Detect which cell encompasses the target text, then output its (x, y) center coordinate. 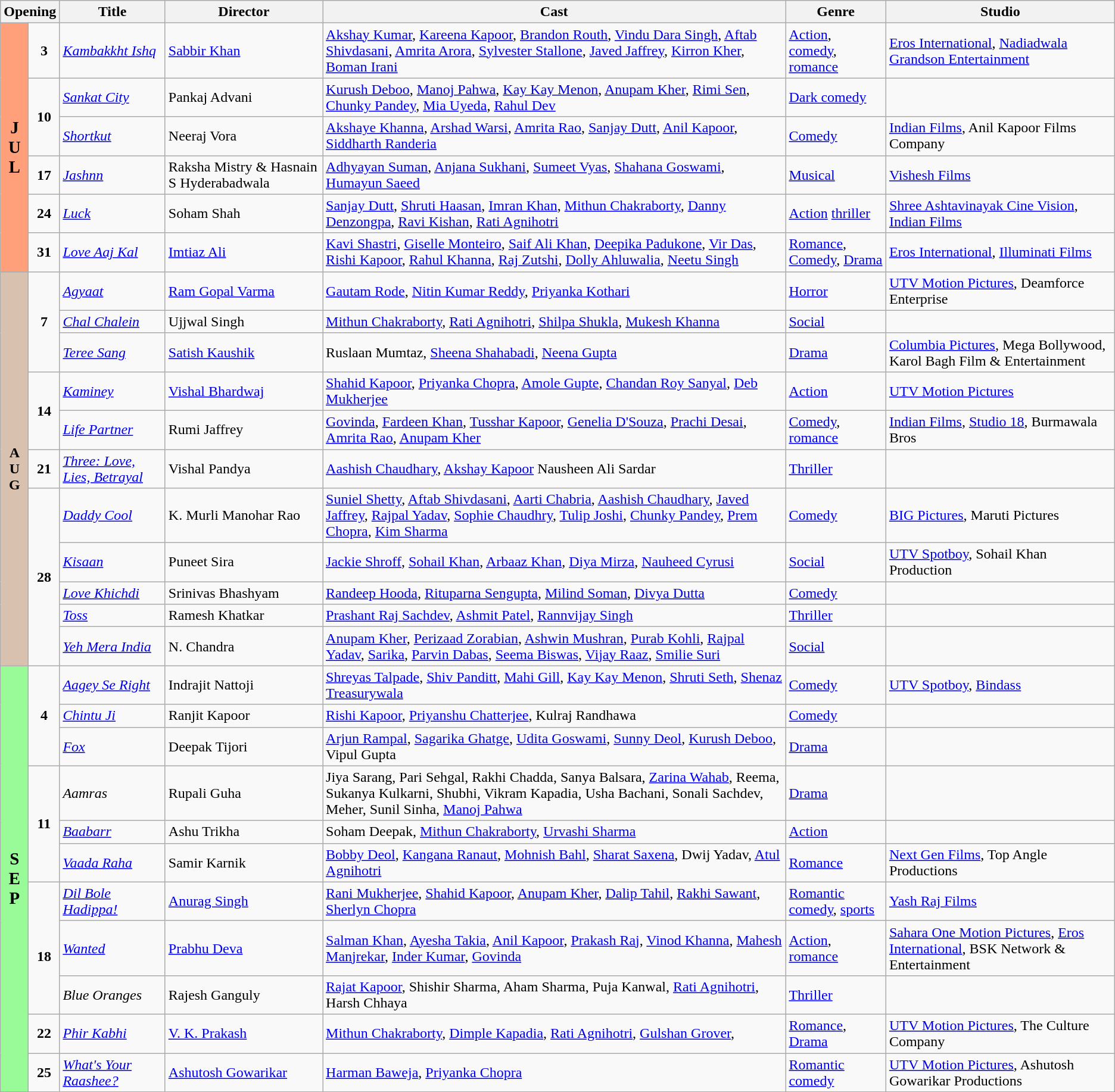
Indrajit Nattoji (244, 685)
Action thriller (836, 213)
Jashnn (112, 175)
Phir Kabhi (112, 1034)
Akshaye Khanna, Arshad Warsi, Amrita Rao, Sanjay Dutt, Anil Kapoor, Siddharth Randeria (554, 136)
Sabbir Khan (244, 51)
4 (44, 716)
UTV Motion Pictures (1000, 391)
10 (44, 117)
18 (44, 948)
28 (44, 577)
Anupam Kher, Perizaad Zorabian, Ashwin Mushran, Purab Kohli, Rajpal Yadav, Sarika, Parvin Dabas, Seema Biswas, Vijay Raaz, Smilie Suri (554, 647)
Govinda, Fardeen Khan, Tusshar Kapoor, Genelia D'Souza, Prachi Desai, Amrita Rao, Anupam Kher (554, 430)
Studio (1000, 12)
Next Gen Films, Top Angle Productions (1000, 862)
Ram Gopal Varma (244, 291)
Ruslaan Mumtaz, Sheena Shahabadi, Neena Gupta (554, 352)
Love Khichdi (112, 593)
Salman Khan, Ayesha Takia, Anil Kapoor, Prakash Raj, Vinod Khanna, Mahesh Manjrekar, Inder Kumar, Govinda (554, 948)
Jackie Shroff, Sohail Khan, Arbaaz Khan, Diya Mirza, Nauheed Cyrusi (554, 562)
31 (44, 252)
Indian Films, Anil Kapoor Films Company (1000, 136)
Ranjit Kapoor (244, 716)
Adhyayan Suman, Anjana Sukhani, Sumeet Vyas, Shahana Goswami, Humayun Saeed (554, 175)
Romance, Comedy, Drama (836, 252)
Agyaat (112, 291)
Dark comedy (836, 98)
Kisaan (112, 562)
Yeh Mera India (112, 647)
Gautam Rode, Nitin Kumar Reddy, Priyanka Kothari (554, 291)
UTV Motion Pictures, The Culture Company (1000, 1034)
Eros International, Illuminati Films (1000, 252)
UTV Motion Pictures, Ashutosh Gowarikar Productions (1000, 1072)
Vaada Raha (112, 862)
JUL (14, 148)
Arjun Rampal, Sagarika Ghatge, Udita Goswami, Sunny Deol, Kurush Deboo, Vipul Gupta (554, 747)
UTV Spotboy, Bindass (1000, 685)
Kurush Deboo, Manoj Pahwa, Kay Kay Menon, Anupam Kher, Rimi Sen, Chunky Pandey, Mia Uyeda, Rahul Dev (554, 98)
Prashant Raj Sachdev, Ashmit Patel, Rannvijay Singh (554, 616)
Musical (836, 175)
Satish Kaushik (244, 352)
K. Murli Manohar Rao (244, 516)
Teree Sang (112, 352)
Rupali Guha (244, 793)
Action, comedy, romance (836, 51)
Deepak Tijori (244, 747)
Wanted (112, 948)
Romance, Drama (836, 1034)
Action, romance (836, 948)
Rajesh Ganguly (244, 994)
Love Aaj Kal (112, 252)
Three: Love, Lies, Betrayal (112, 468)
Puneet Sira (244, 562)
Aagey Se Right (112, 685)
Kavi Shastri, Giselle Monteiro, Saif Ali Khan, Deepika Padukone, Vir Das, Rishi Kapoor, Rahul Khanna, Raj Zutshi, Dolly Ahluwalia, Neetu Singh (554, 252)
Life Partner (112, 430)
Horror (836, 291)
V. K. Prakash (244, 1034)
AUG (14, 469)
Shree Ashtavinayak Cine Vision, Indian Films (1000, 213)
Chal Chalein (112, 322)
Ashu Trikha (244, 832)
Bobby Deol, Kangana Ranaut, Mohnish Bahl, Sharat Saxena, Dwij Yadav, Atul Agnihotri (554, 862)
Blue Oranges (112, 994)
Imtiaz Ali (244, 252)
Sanjay Dutt, Shruti Haasan, Imran Khan, Mithun Chakraborty, Danny Denzongpa, Ravi Kishan, Rati Agnihotri (554, 213)
Ashutosh Gowarikar (244, 1072)
24 (44, 213)
Soham Deepak, Mithun Chakraborty, Urvashi Sharma (554, 832)
Director (244, 12)
Raksha Mistry & Hasnain S Hyderabadwala (244, 175)
Luck (112, 213)
Opening (30, 12)
Aashish Chaudhary, Akshay Kapoor Nausheen Ali Sardar (554, 468)
Ujjwal Singh (244, 322)
Rani Mukherjee, Shahid Kapoor, Anupam Kher, Dalip Tahil, Rakhi Sawant, Sherlyn Chopra (554, 901)
Rishi Kapoor, Priyanshu Chatterjee, Kulraj Randhawa (554, 716)
11 (44, 824)
UTV Spotboy, Sohail Khan Production (1000, 562)
Title (112, 12)
Vishal Bhardwaj (244, 391)
Soham Shah (244, 213)
Dil Bole Hadippa! (112, 901)
Neeraj Vora (244, 136)
Toss (112, 616)
Harman Baweja, Priyanka Chopra (554, 1072)
Eros International, Nadiadwala Grandson Entertainment (1000, 51)
Vishal Pandya (244, 468)
Aamras (112, 793)
N. Chandra (244, 647)
Kaminey (112, 391)
Shortkut (112, 136)
Chintu Ji (112, 716)
Srinivas Bhashyam (244, 593)
25 (44, 1072)
Shahid Kapoor, Priyanka Chopra, Amole Gupte, Chandan Roy Sanyal, Deb Mukherjee (554, 391)
14 (44, 410)
SEP (14, 879)
Daddy Cool (112, 516)
Samir Karnik (244, 862)
Romantic comedy, sports (836, 901)
Kambakkht Ishq (112, 51)
22 (44, 1034)
Shreyas Talpade, Shiv Panditt, Mahi Gill, Kay Kay Menon, Shruti Seth, Shenaz Treasurywala (554, 685)
BIG Pictures, Maruti Pictures (1000, 516)
Mithun Chakraborty, Dimple Kapadia, Rati Agnihotri, Gulshan Grover, (554, 1034)
Rajat Kapoor, Shishir Sharma, Aham Sharma, Puja Kanwal, Rati Agnihotri, Harsh Chhaya (554, 994)
Vishesh Films (1000, 175)
Anurag Singh (244, 901)
Columbia Pictures, Mega Bollywood, Karol Bagh Film & Entertainment (1000, 352)
Sahara One Motion Pictures, Eros International, BSK Network & Entertainment (1000, 948)
3 (44, 51)
What's Your Raashee? (112, 1072)
Fox (112, 747)
Mithun Chakraborty, Rati Agnihotri, Shilpa Shukla, Mukesh Khanna (554, 322)
Randeep Hooda, Rituparna Sengupta, Milind Soman, Divya Dutta (554, 593)
Rumi Jaffrey (244, 430)
Baabarr (112, 832)
Sankat City (112, 98)
17 (44, 175)
21 (44, 468)
Prabhu Deva (244, 948)
7 (44, 322)
UTV Motion Pictures, Deamforce Enterprise (1000, 291)
Cast (554, 12)
Ramesh Khatkar (244, 616)
Indian Films, Studio 18, Burmawala Bros (1000, 430)
Comedy, romance (836, 430)
Genre (836, 12)
Romance (836, 862)
Yash Raj Films (1000, 901)
Pankaj Advani (244, 98)
Romantic comedy (836, 1072)
